Locate the cell with the specified text and output its [X, Y] center coordinate. 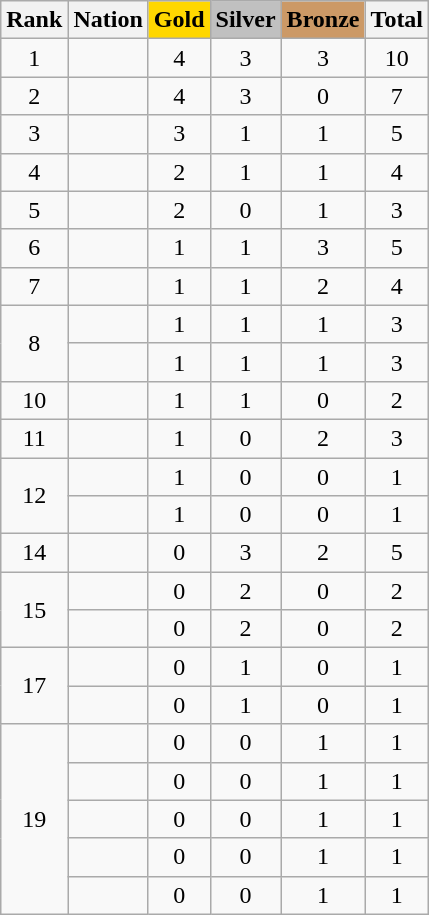
8 [34, 343]
Silver [246, 20]
17 [34, 686]
14 [34, 553]
Bronze [323, 20]
Gold [179, 20]
15 [34, 610]
6 [34, 248]
Rank [34, 20]
11 [34, 438]
12 [34, 496]
19 [34, 819]
Nation [108, 20]
Total [397, 20]
